From the cell containing the given text, extract its center point as [X, Y] coordinate. 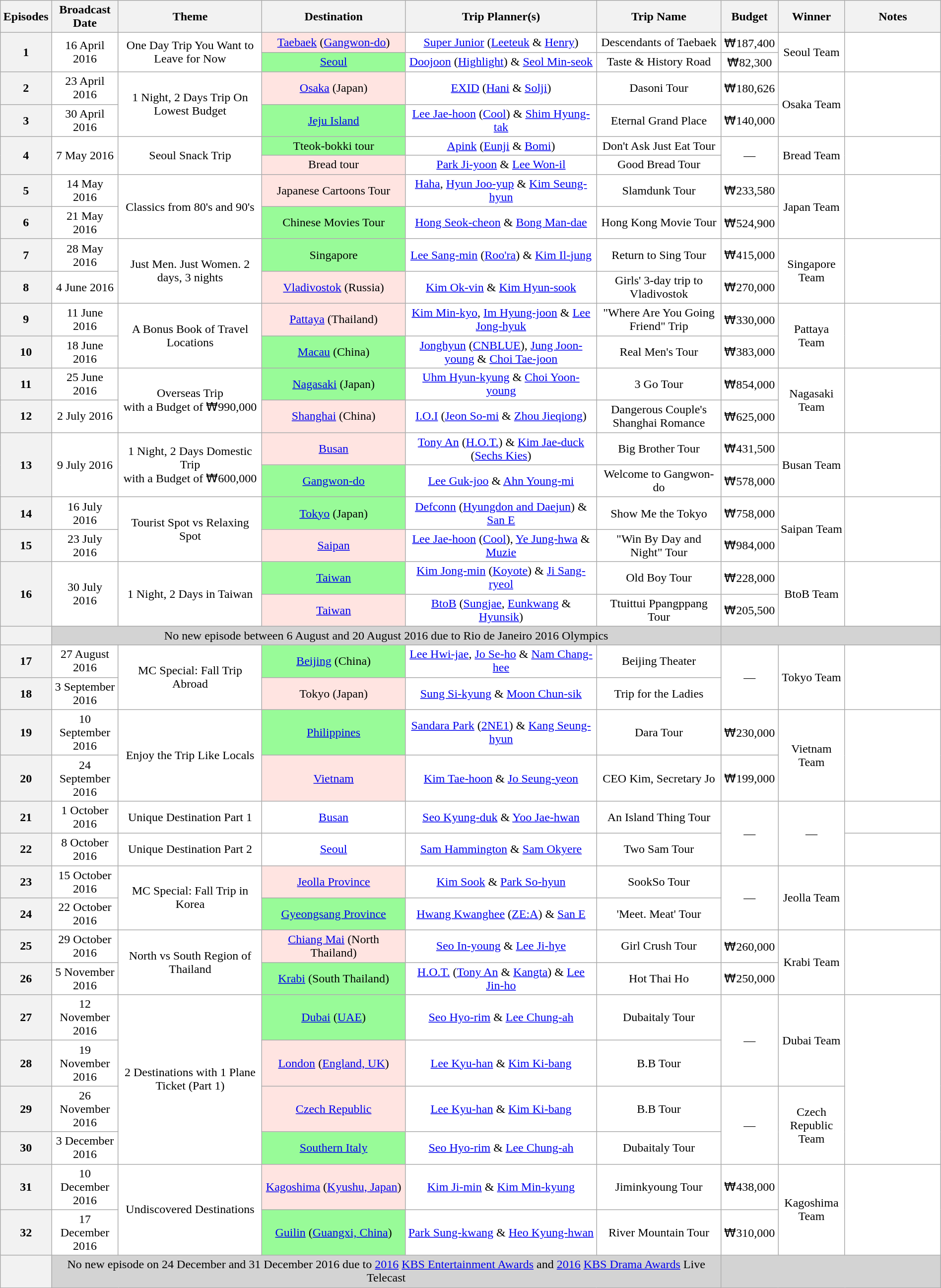
5 November 2016 [85, 978]
Seo In-young & Lee Ji-hye [501, 947]
29 [26, 1109]
22 October 2016 [85, 914]
₩383,000 [749, 351]
Nagasaki Team [812, 400]
Lee Jae-hoon (Cool), Ye Jung-hwa & Muzie [501, 546]
Sung Si-kyung & Moon Chun-sik [501, 694]
9 July 2016 [85, 465]
"Win By Day and Night" Tour [659, 546]
Old Boy Tour [659, 578]
Nagasaki (Japan) [334, 384]
15 [26, 546]
I.O.I (Jeon So-mi & Zhou Jieqiong) [501, 417]
9 [26, 320]
North vs South Region of Thailand [190, 963]
27 [26, 1018]
₩415,000 [749, 255]
31 [26, 1187]
Super Junior (Leeteuk & Henry) [501, 43]
Return to Sing Tour [659, 255]
A Bonus Book of Travel Locations [190, 335]
Just Men. Just Women. 2 days, 3 nights [190, 271]
Southern Italy [334, 1148]
Saipan Team [812, 529]
₩230,000 [749, 732]
Kim Tae-hoon & Jo Seung-yeon [501, 778]
₩205,500 [749, 610]
24 [26, 914]
2 Destinations with 1 Plane Ticket (Part 1) [190, 1080]
Hot Thai Ho [659, 978]
11 June 2016 [85, 320]
10 [26, 351]
30 [26, 1148]
₩199,000 [749, 778]
16 July 2016 [85, 513]
Tony An (H.O.T.) & Kim Jae-duck (Sechs Kies) [501, 449]
29 October 2016 [85, 947]
10 September 2016 [85, 732]
Tokyo Team [812, 677]
11 [26, 384]
Ttuittui Ppangppang Tour [659, 610]
MC Special: Fall Trip in Korea [190, 898]
17 [26, 661]
30 April 2016 [85, 120]
21 [26, 817]
20 [26, 778]
₩984,000 [749, 546]
1 Night, 2 Days Domestic Tripwith a Budget of ₩600,000 [190, 465]
26 [26, 978]
Guilin (Guangxi, China) [334, 1232]
Trip Planner(s) [501, 17]
26 November 2016 [85, 1109]
H.O.T. (Tony An & Kangta) & Lee Jin-ho [501, 978]
Lee Jae-hoon (Cool) & Shim Hyung-tak [501, 120]
₩228,000 [749, 578]
8 October 2016 [85, 849]
Pattaya (Thailand) [334, 320]
Japan Team [812, 206]
14 [26, 513]
Apink (Eunji & Bomi) [501, 146]
Real Men's Tour [659, 351]
12 November 2016 [85, 1018]
No new episode on 24 December and 31 December 2016 due to 2016 KBS Entertainment Awards and 2016 KBS Drama Awards Live Telecast [386, 1271]
5 [26, 191]
Kim Sook & Park So-hyun [501, 881]
Taebaek (Gangwon-do) [334, 43]
₩140,000 [749, 120]
Lee Hwi-jae, Jo Se-ho & Nam Chang-hee [501, 661]
3 [26, 120]
19 November 2016 [85, 1063]
3 December 2016 [85, 1148]
BtoB (Sungjae, Eunkwang & Hyunsik) [501, 610]
CEO Kim, Secretary Jo [659, 778]
30 July 2016 [85, 594]
₩854,000 [749, 384]
₩438,000 [749, 1187]
Eternal Grand Place [659, 120]
Dasoni Tour [659, 88]
₩250,000 [749, 978]
'Meet. Meat' Tour [659, 914]
3 Go Tour [659, 384]
Jeolla Team [812, 898]
Theme [190, 17]
₩82,300 [749, 62]
28 May 2016 [85, 255]
Beijing (China) [334, 661]
Hong Kong Movie Tour [659, 222]
₩270,000 [749, 287]
Descendants of Taebaek [659, 43]
Taste & History Road [659, 62]
18 [26, 694]
Doojoon (Highlight) & Seol Min-seok [501, 62]
Sandara Park (2NE1) & Kang Seung-hyun [501, 732]
Tteok-bokki tour [334, 146]
16 [26, 594]
Hwang Kwanghee (ZE:A) & San E [501, 914]
Show Me the Tokyo [659, 513]
Jiminkyoung Tour [659, 1187]
Philippines [334, 732]
₩758,000 [749, 513]
Tourist Spot vs Relaxing Spot [190, 529]
₩578,000 [749, 481]
22 [26, 849]
25 [26, 947]
₩187,400 [749, 43]
1 [26, 53]
Slamdunk Tour [659, 191]
Jeju Island [334, 120]
London (England, UK) [334, 1063]
Good Bread Tour [659, 165]
2 July 2016 [85, 417]
23 April 2016 [85, 88]
Park Sung-kwang & Heo Kyung-hwan [501, 1232]
Shanghai (China) [334, 417]
Dubai (UAE) [334, 1018]
Haha, Hyun Joo-yup & Kim Seung-hyun [501, 191]
3 September 2016 [85, 694]
2 [26, 88]
River Mountain Tour [659, 1232]
SookSo Tour [659, 881]
Kim Jong-min (Koyote) & Ji Sang-ryeol [501, 578]
23 [26, 881]
Lee Sang-min (Roo'ra) & Kim Il-jung [501, 255]
16 April 2016 [85, 53]
10 December 2016 [85, 1187]
6 [26, 222]
Episodes [26, 17]
Gyeongsang Province [334, 914]
15 October 2016 [85, 881]
Girls' 3-day trip to Vladivostok [659, 287]
32 [26, 1232]
Dara Tour [659, 732]
Welcome to Gangwon-do [659, 481]
Budget [749, 17]
4 [26, 155]
Dubai Team [812, 1040]
Kim Min-kyo, Im Hyung-joon & Lee Jong-hyuk [501, 320]
Dangerous Couple's Shanghai Romance [659, 417]
Pattaya Team [812, 335]
12 [26, 417]
Krabi Team [812, 963]
Overseas Tripwith a Budget of ₩990,000 [190, 400]
Winner [812, 17]
Seoul Snack Trip [190, 155]
23 July 2016 [85, 546]
1 Night, 2 Days in Taiwan [190, 594]
"Where Are You Going Friend" Trip [659, 320]
Jonghyun (CNBLUE), Jung Joon-young & Choi Tae-joon [501, 351]
Krabi (South Thailand) [334, 978]
Girl Crush Tour [659, 947]
Trip for the Ladies [659, 694]
Notes [892, 17]
Vietnam Team [812, 755]
Lee Guk-joo & Ahn Young-mi [501, 481]
17 December 2016 [85, 1232]
₩431,500 [749, 449]
Defconn (Hyungdon and Daejun) & San E [501, 513]
Kagoshima (Kyushu, Japan) [334, 1187]
No new episode between 6 August and 20 August 2016 due to Rio de Janeiro 2016 Olympics [386, 636]
19 [26, 732]
Czech Republic [334, 1109]
₩625,000 [749, 417]
₩310,000 [749, 1232]
Unique Destination Part 2 [190, 849]
Chinese Movies Tour [334, 222]
₩260,000 [749, 947]
Kagoshima Team [812, 1210]
₩233,580 [749, 191]
Unique Destination Part 1 [190, 817]
One Day Trip You Want to Leave for Now [190, 53]
4 June 2016 [85, 287]
Singapore Team [812, 271]
₩524,900 [749, 222]
7 May 2016 [85, 155]
21 May 2016 [85, 222]
Trip Name [659, 17]
Sam Hammington & Sam Okyere [501, 849]
Bread tour [334, 165]
Kim Ok-vin & Kim Hyun-sook [501, 287]
18 June 2016 [85, 351]
14 May 2016 [85, 191]
₩330,000 [749, 320]
₩180,626 [749, 88]
Chiang Mai (North Thailand) [334, 947]
Osaka (Japan) [334, 88]
An Island Thing Tour [659, 817]
8 [26, 287]
Osaka Team [812, 104]
Busan Team [812, 465]
Saipan [334, 546]
Two Sam Tour [659, 849]
BtoB Team [812, 594]
24 September 2016 [85, 778]
Bread Team [812, 155]
Czech Republic Team [812, 1125]
Gangwon-do [334, 481]
1 October 2016 [85, 817]
Kim Ji-min & Kim Min-kyung [501, 1187]
Undiscovered Destinations [190, 1210]
Classics from 80's and 90's [190, 206]
Japanese Cartoons Tour [334, 191]
25 June 2016 [85, 384]
Hong Seok-cheon & Bong Man-dae [501, 222]
Vladivostok (Russia) [334, 287]
Broadcast Date [85, 17]
Uhm Hyun-kyung & Choi Yoon-young [501, 384]
Seo Kyung-duk & Yoo Jae-hwan [501, 817]
Seoul Team [812, 53]
Big Brother Tour [659, 449]
Beijing Theater [659, 661]
Park Ji-yoon & Lee Won-il [501, 165]
Macau (China) [334, 351]
Enjoy the Trip Like Locals [190, 755]
EXID (Hani & Solji) [501, 88]
Vietnam [334, 778]
Jeolla Province [334, 881]
27 August 2016 [85, 661]
Singapore [334, 255]
Don't Ask Just Eat Tour [659, 146]
13 [26, 465]
Destination [334, 17]
MC Special: Fall Trip Abroad [190, 677]
28 [26, 1063]
1 Night, 2 Days Trip On Lowest Budget [190, 104]
7 [26, 255]
